Provide the (x, y) coordinate of the cell's center where the given text is located.  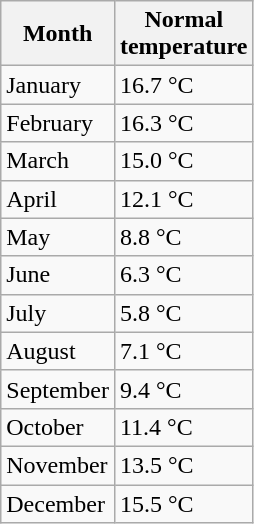
9.4 °C (184, 389)
5.8 °C (184, 313)
15.0 °C (184, 161)
Normaltemperature (184, 34)
6.3 °C (184, 275)
July (58, 313)
November (58, 465)
13.5 °C (184, 465)
7.1 °C (184, 351)
September (58, 389)
December (58, 503)
16.7 °C (184, 85)
October (58, 427)
March (58, 161)
January (58, 85)
Month (58, 34)
16.3 °C (184, 123)
12.1 °C (184, 199)
15.5 °C (184, 503)
8.8 °C (184, 237)
April (58, 199)
11.4 °C (184, 427)
February (58, 123)
June (58, 275)
August (58, 351)
May (58, 237)
